Provide the [x, y] coordinate of the cell's center where the given text is located.  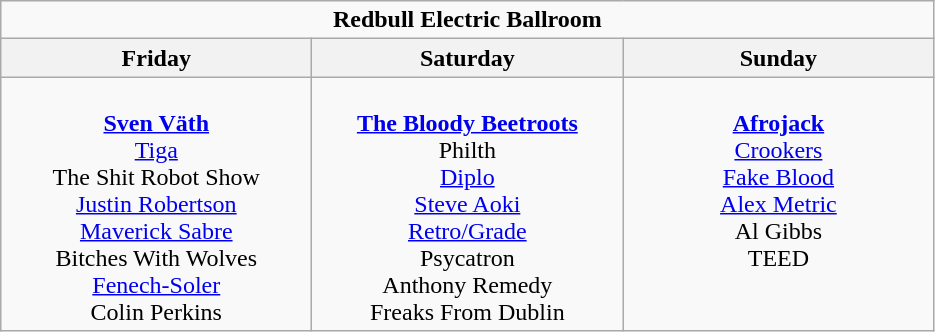
Sunday [778, 58]
Afrojack Crookers Fake Blood Alex Metric Al Gibbs TEED [778, 204]
Friday [156, 58]
Redbull Electric Ballroom [468, 20]
Sven Väth Tiga The Shit Robot Show Justin Robertson Maverick Sabre Bitches With Wolves Fenech-Soler Colin Perkins [156, 204]
Saturday [468, 58]
The Bloody Beetroots Philth Diplo Steve Aoki Retro/Grade Psycatron Anthony Remedy Freaks From Dublin [468, 204]
